Provide the (x, y) coordinate of the cell's center where the given text is located.  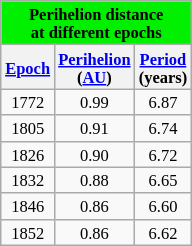
6.72 (164, 154)
0.90 (94, 154)
1832 (28, 180)
6.65 (164, 180)
Epoch (28, 67)
1846 (28, 206)
0.99 (94, 102)
6.87 (164, 102)
Perihelion distanceat different epochs (96, 23)
Perihelion(AU) (94, 67)
1805 (28, 128)
1852 (28, 232)
0.91 (94, 128)
0.88 (94, 180)
6.62 (164, 232)
6.74 (164, 128)
1772 (28, 102)
1826 (28, 154)
Period(years) (164, 67)
6.60 (164, 206)
